Locate the cell with the specified text and output its [x, y] center coordinate. 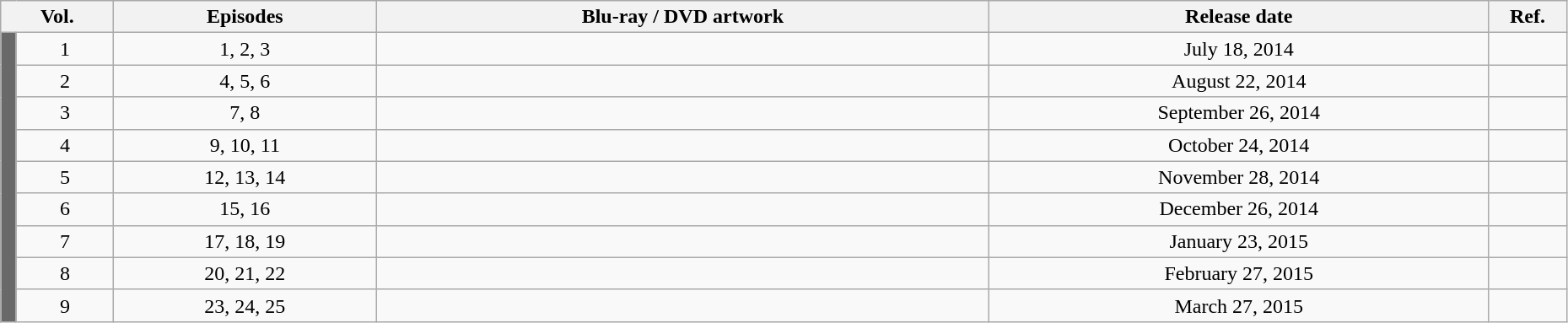
15, 16 [245, 209]
7, 8 [245, 113]
Episodes [245, 17]
August 22, 2014 [1239, 81]
Vol. [57, 17]
2 [65, 81]
23, 24, 25 [245, 305]
20, 21, 22 [245, 273]
Ref. [1528, 17]
17, 18, 19 [245, 241]
7 [65, 241]
9 [65, 305]
December 26, 2014 [1239, 209]
September 26, 2014 [1239, 113]
October 24, 2014 [1239, 145]
Blu-ray / DVD artwork [683, 17]
February 27, 2015 [1239, 273]
March 27, 2015 [1239, 305]
1, 2, 3 [245, 49]
3 [65, 113]
8 [65, 273]
November 28, 2014 [1239, 177]
9, 10, 11 [245, 145]
July 18, 2014 [1239, 49]
1 [65, 49]
Release date [1239, 17]
4, 5, 6 [245, 81]
6 [65, 209]
12, 13, 14 [245, 177]
January 23, 2015 [1239, 241]
5 [65, 177]
4 [65, 145]
